Provide the (x, y) coordinate of the cell's center where the given text is located.  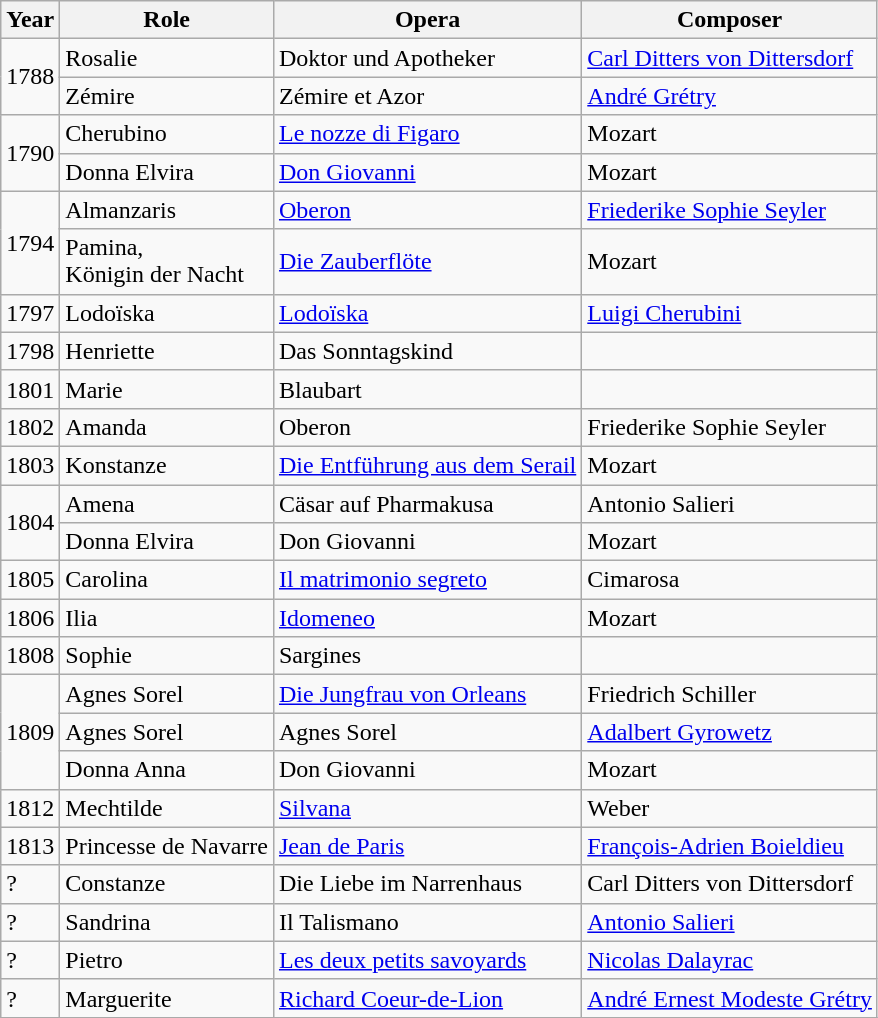
Weber (730, 808)
Marguerite (167, 998)
Les deux petits savoyards (427, 960)
1809 (30, 732)
Composer (730, 20)
Pamina, Königin der Nacht (167, 262)
Il matrimonio segreto (427, 580)
Adalbert Gyrowetz (730, 732)
Zémire (167, 96)
Carolina (167, 580)
1794 (30, 242)
1808 (30, 656)
Constanze (167, 884)
Sophie (167, 656)
Die Zauberflöte (427, 262)
Almanzaris (167, 210)
1813 (30, 846)
Friedrich Schiller (730, 694)
Year (30, 20)
Sandrina (167, 922)
Amanda (167, 427)
Mechtilde (167, 808)
1803 (30, 465)
Das Sonntagskind (427, 351)
Sargines (427, 656)
Konstanze (167, 465)
Opera (427, 20)
Die Jungfrau von Orleans (427, 694)
André Ernest Modeste Grétry (730, 998)
Princesse de Navarre (167, 846)
Cimarosa (730, 580)
Amena (167, 503)
Rosalie (167, 58)
Marie (167, 389)
1804 (30, 522)
Donna Anna (167, 770)
Luigi Cherubini (730, 313)
Role (167, 20)
Die Entführung aus dem Serail (427, 465)
Die Liebe im Narrenhaus (427, 884)
1806 (30, 618)
Nicolas Dalayrac (730, 960)
Le nozze di Figaro (427, 134)
1788 (30, 77)
1790 (30, 153)
Pietro (167, 960)
André Grétry (730, 96)
1802 (30, 427)
1812 (30, 808)
Silvana (427, 808)
François-Adrien Boieldieu (730, 846)
Henriette (167, 351)
Cherubino (167, 134)
1801 (30, 389)
Doktor und Apotheker (427, 58)
1798 (30, 351)
Jean de Paris (427, 846)
1797 (30, 313)
Richard Coeur-de-Lion (427, 998)
Blaubart (427, 389)
Cäsar auf Pharmakusa (427, 503)
Zémire et Azor (427, 96)
Il Talismano (427, 922)
1805 (30, 580)
Idomeneo (427, 618)
Ilia (167, 618)
